Provide the [x, y] coordinate of the cell's center where the given text is located.  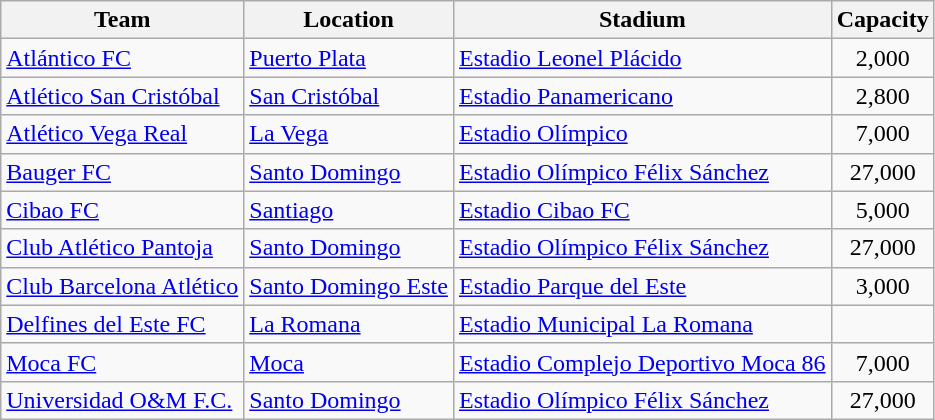
Atlético Vega Real [122, 134]
Stadium [642, 20]
Delfines del Este FC [122, 324]
San Cristóbal [349, 96]
3,000 [882, 286]
Estadio Complejo Deportivo Moca 86 [642, 362]
Capacity [882, 20]
5,000 [882, 210]
Estadio Olímpico [642, 134]
Atlántico FC [122, 58]
Santo Domingo Este [349, 286]
Cibao FC [122, 210]
Santiago [349, 210]
Moca FC [122, 362]
La Vega [349, 134]
2,000 [882, 58]
Estadio Municipal La Romana [642, 324]
2,800 [882, 96]
Club Barcelona Atlético [122, 286]
Estadio Parque del Este [642, 286]
Team [122, 20]
Estadio Panamericano [642, 96]
Estadio Leonel Plácido [642, 58]
Location [349, 20]
Bauger FC [122, 172]
Estadio Cibao FC [642, 210]
Universidad O&M F.C. [122, 400]
Puerto Plata [349, 58]
Moca [349, 362]
La Romana [349, 324]
Club Atlético Pantoja [122, 248]
Atlético San Cristóbal [122, 96]
